Detect which cell encompasses the target text, then output its [x, y] center coordinate. 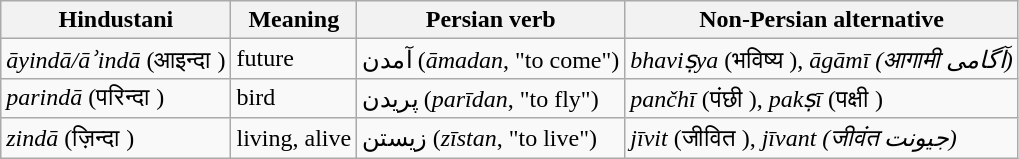
āyindā/āʾindā (आइन्दा ) [116, 59]
zindā (ज़िन्दा ) [116, 138]
Hindustani [116, 20]
bhaviṣya (भविष्य ), āgāmī (आगामी آگامی) [822, 59]
living, alive [294, 138]
pančhī (पंछी ), pakṣī (पक्षी ) [822, 98]
jīvit (जीवित ), jīvant (जीवंत جیونت) [822, 138]
Non-Persian alternative [822, 20]
آمدن (āmadan, "to come") [491, 59]
Persian verb [491, 20]
Meaning [294, 20]
زیستن (zīstan, "to live") [491, 138]
bird [294, 98]
parindā (परिन्दा ) [116, 98]
پریدن (parīdan, "to fly") [491, 98]
future [294, 59]
